Output the (X, Y) coordinate of the center of the cell containing the given text.  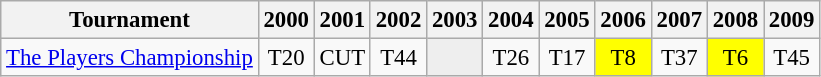
2003 (455, 20)
T37 (679, 58)
2006 (623, 20)
T45 (792, 58)
2005 (567, 20)
The Players Championship (130, 58)
2004 (511, 20)
T20 (286, 58)
2001 (342, 20)
2009 (792, 20)
T6 (735, 58)
T44 (398, 58)
2007 (679, 20)
T8 (623, 58)
T17 (567, 58)
T26 (511, 58)
Tournament (130, 20)
CUT (342, 58)
2008 (735, 20)
2000 (286, 20)
2002 (398, 20)
